Output the (x, y) coordinate of the center of the cell containing the given text.  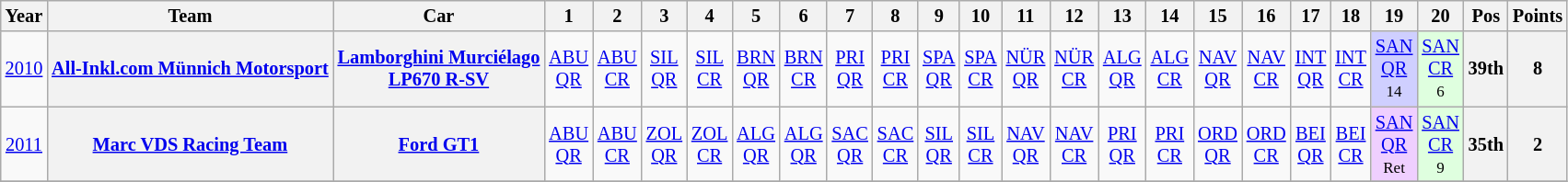
7 (849, 16)
17 (1311, 16)
SANQRRet (1394, 144)
INTQR (1311, 69)
1 (569, 16)
ZOLCR (709, 144)
4 (709, 16)
35th (1486, 144)
Car (439, 16)
15 (1217, 16)
SACQR (849, 144)
All-Inkl.com Münnich Motorsport (190, 69)
20 (1440, 16)
ORDQR (1217, 144)
11 (1026, 16)
Year (24, 16)
BRNCR (804, 69)
6 (804, 16)
SANCR9 (1440, 144)
Marc VDS Racing Team (190, 144)
Points (1538, 16)
NÜRQR (1026, 69)
16 (1267, 16)
12 (1074, 16)
2011 (24, 144)
SACCR (895, 144)
Ford GT1 (439, 144)
Team (190, 16)
BRNQR (756, 69)
SANCR6 (1440, 69)
18 (1351, 16)
BEICR (1351, 144)
19 (1394, 16)
NÜRCR (1074, 69)
Pos (1486, 16)
2010 (24, 69)
ORDCR (1267, 144)
13 (1122, 16)
39th (1486, 69)
3 (665, 16)
SPAQR (939, 69)
ALGCR (1170, 69)
SANQR14 (1394, 69)
5 (756, 16)
ZOLQR (665, 144)
SPACR (980, 69)
INTCR (1351, 69)
Lamborghini MurciélagoLP670 R-SV (439, 69)
9 (939, 16)
10 (980, 16)
BEIQR (1311, 144)
14 (1170, 16)
